Provide the [X, Y] coordinate of the cell's center where the given text is located.  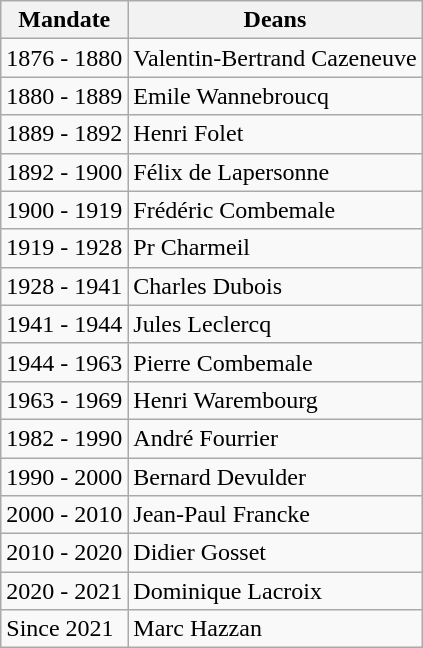
1889 - 1892 [64, 134]
1876 - 1880 [64, 58]
Henri Warembourg [275, 400]
Pierre Combemale [275, 362]
Frédéric Combemale [275, 210]
Valentin-Bertrand Cazeneuve [275, 58]
2020 - 2021 [64, 591]
1892 - 1900 [64, 172]
Pr Charmeil [275, 248]
1990 - 2000 [64, 477]
1919 - 1928 [64, 248]
1880 - 1889 [64, 96]
1941 - 1944 [64, 324]
André Fourrier [275, 438]
1928 - 1941 [64, 286]
Mandate [64, 20]
2000 - 2010 [64, 515]
1982 - 1990 [64, 438]
Deans [275, 20]
Emile Wannebroucq [275, 96]
1963 - 1969 [64, 400]
2010 - 2020 [64, 553]
1900 - 1919 [64, 210]
Marc Hazzan [275, 629]
Since 2021 [64, 629]
Henri Folet [275, 134]
Jean-Paul Francke [275, 515]
Didier Gosset [275, 553]
Charles Dubois [275, 286]
Jules Leclercq [275, 324]
Bernard Devulder [275, 477]
Félix de Lapersonne [275, 172]
Dominique Lacroix [275, 591]
1944 - 1963 [64, 362]
